Determine the (x, y) coordinate at the center of the cell enclosing the given text.  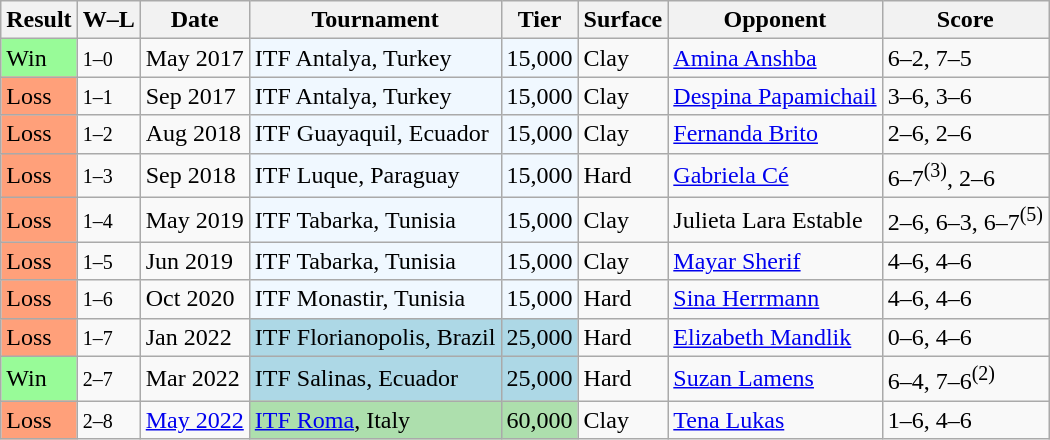
6–2, 7–5 (965, 58)
2–7 (108, 378)
Mayar Sherif (775, 261)
Tena Lukas (775, 420)
1–1 (108, 96)
Sep 2017 (194, 96)
1–0 (108, 58)
ITF Salinas, Ecuador (375, 378)
Score (965, 20)
0–6, 4–6 (965, 337)
60,000 (540, 420)
1–5 (108, 261)
Tier (540, 20)
ITF Luque, Paraguay (375, 176)
2–6, 6–3, 6–7(5) (965, 220)
6–7(3), 2–6 (965, 176)
Surface (623, 20)
Tournament (375, 20)
W–L (108, 20)
1–3 (108, 176)
ITF Florianopolis, Brazil (375, 337)
Opponent (775, 20)
Elizabeth Mandlik (775, 337)
2–6, 2–6 (965, 134)
Result (39, 20)
Julieta Lara Estable (775, 220)
ITF Guayaquil, Ecuador (375, 134)
1–6 (108, 299)
ITF Monastir, Tunisia (375, 299)
Suzan Lamens (775, 378)
Jun 2019 (194, 261)
Sina Herrmann (775, 299)
1–7 (108, 337)
Amina Anshba (775, 58)
ITF Roma, Italy (375, 420)
Date (194, 20)
1–4 (108, 220)
Sep 2018 (194, 176)
Fernanda Brito (775, 134)
Despina Papamichail (775, 96)
Aug 2018 (194, 134)
Mar 2022 (194, 378)
May 2017 (194, 58)
May 2022 (194, 420)
Jan 2022 (194, 337)
1–6, 4–6 (965, 420)
3–6, 3–6 (965, 96)
2–8 (108, 420)
Oct 2020 (194, 299)
Gabriela Cé (775, 176)
6–4, 7–6(2) (965, 378)
May 2019 (194, 220)
1–2 (108, 134)
